Output the [x, y] coordinate of the center of the cell containing the given text.  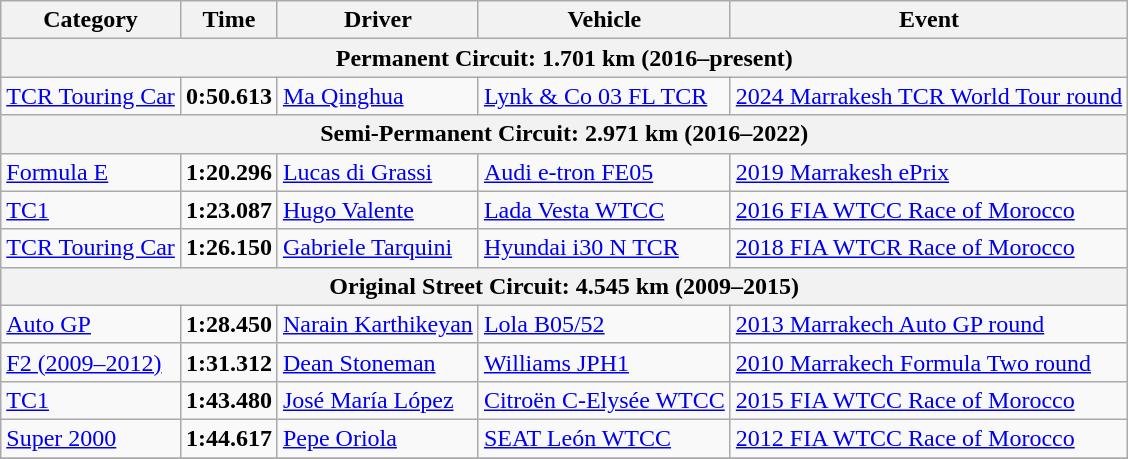
Dean Stoneman [378, 362]
Semi-Permanent Circuit: 2.971 km (2016–2022) [564, 134]
Lada Vesta WTCC [604, 210]
1:28.450 [228, 324]
2024 Marrakesh TCR World Tour round [928, 96]
1:26.150 [228, 248]
1:43.480 [228, 400]
Audi e-tron FE05 [604, 172]
2016 FIA WTCC Race of Morocco [928, 210]
Event [928, 20]
Lynk & Co 03 FL TCR [604, 96]
F2 (2009–2012) [91, 362]
2013 Marrakech Auto GP round [928, 324]
Driver [378, 20]
Citroën C-Elysée WTCC [604, 400]
1:23.087 [228, 210]
José María López [378, 400]
Original Street Circuit: 4.545 km (2009–2015) [564, 286]
Williams JPH1 [604, 362]
Permanent Circuit: 1.701 km (2016–present) [564, 58]
Formula E [91, 172]
Lola B05/52 [604, 324]
Lucas di Grassi [378, 172]
Super 2000 [91, 438]
1:31.312 [228, 362]
Auto GP [91, 324]
Ma Qinghua [378, 96]
Pepe Oriola [378, 438]
Hugo Valente [378, 210]
1:20.296 [228, 172]
SEAT León WTCC [604, 438]
2019 Marrakesh ePrix [928, 172]
2015 FIA WTCC Race of Morocco [928, 400]
Hyundai i30 N TCR [604, 248]
Time [228, 20]
Gabriele Tarquini [378, 248]
2012 FIA WTCC Race of Morocco [928, 438]
Narain Karthikeyan [378, 324]
2010 Marrakech Formula Two round [928, 362]
Category [91, 20]
2018 FIA WTCR Race of Morocco [928, 248]
Vehicle [604, 20]
0:50.613 [228, 96]
1:44.617 [228, 438]
